Search for the cell housing the specified text and yield its [X, Y] center coordinate. 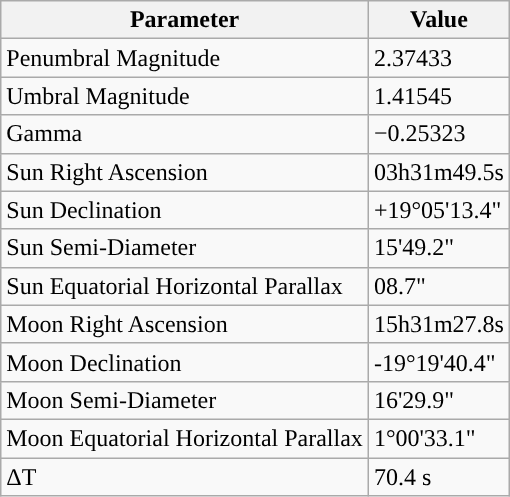
1°00'33.1" [438, 438]
08.7" [438, 286]
ΔT [185, 477]
Sun Semi-Diameter [185, 248]
Sun Right Ascension [185, 172]
Umbral Magnitude [185, 96]
1.41545 [438, 96]
Sun Declination [185, 210]
Moon Equatorial Horizontal Parallax [185, 438]
Penumbral Magnitude [185, 58]
+19°05'13.4" [438, 210]
70.4 s [438, 477]
15h31m27.8s [438, 324]
Moon Semi-Diameter [185, 400]
Moon Right Ascension [185, 324]
−0.25323 [438, 134]
Gamma [185, 134]
-19°19'40.4" [438, 362]
Value [438, 20]
16'29.9" [438, 400]
Parameter [185, 20]
Moon Declination [185, 362]
2.37433 [438, 58]
03h31m49.5s [438, 172]
15'49.2" [438, 248]
Sun Equatorial Horizontal Parallax [185, 286]
